Search for the cell housing the specified text and yield its [x, y] center coordinate. 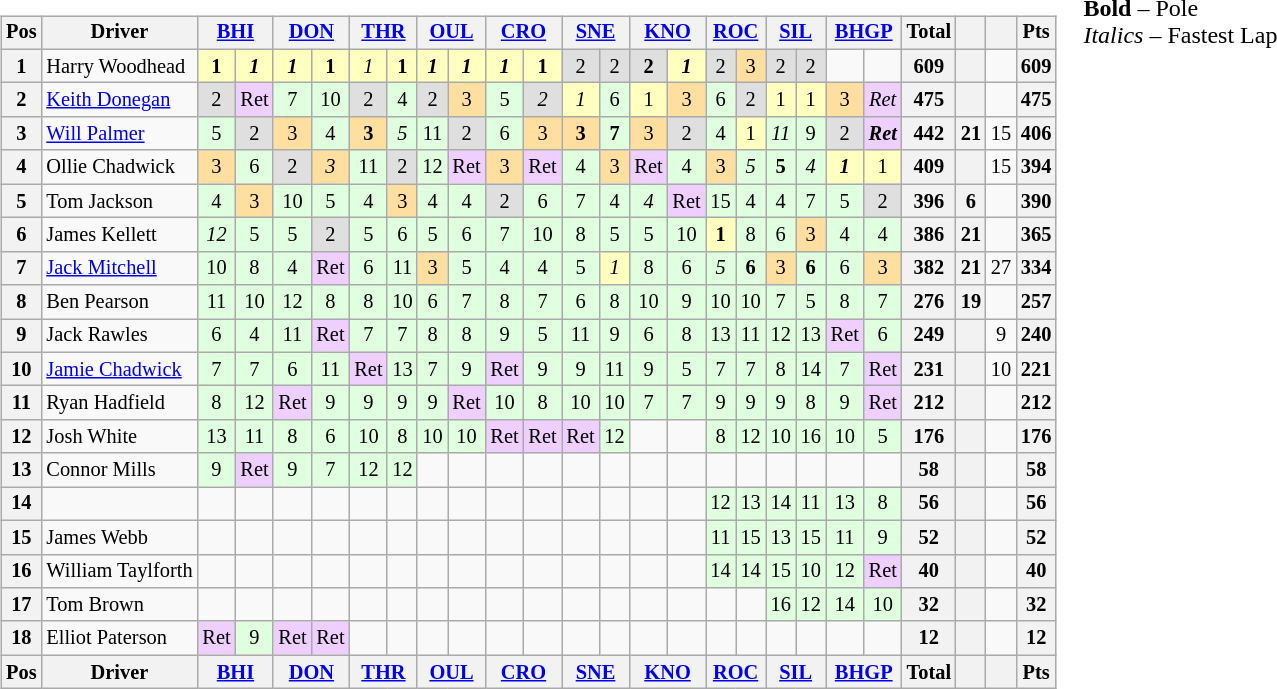
Will Palmer [119, 134]
365 [1036, 235]
240 [1036, 336]
Keith Donegan [119, 100]
390 [1036, 201]
Connor Mills [119, 470]
18 [21, 638]
Jack Rawles [119, 336]
386 [929, 235]
334 [1036, 268]
Tom Jackson [119, 201]
27 [1001, 268]
James Webb [119, 537]
Elliot Paterson [119, 638]
406 [1036, 134]
17 [21, 605]
276 [929, 302]
James Kellett [119, 235]
Jamie Chadwick [119, 369]
382 [929, 268]
Ryan Hadfield [119, 403]
231 [929, 369]
249 [929, 336]
257 [1036, 302]
Tom Brown [119, 605]
221 [1036, 369]
Harry Woodhead [119, 66]
Jack Mitchell [119, 268]
William Taylforth [119, 571]
19 [971, 302]
396 [929, 201]
409 [929, 167]
Ben Pearson [119, 302]
442 [929, 134]
Josh White [119, 437]
Ollie Chadwick [119, 167]
394 [1036, 167]
